Find where the given text appears and provide that cell's center as (x, y) coordinate. 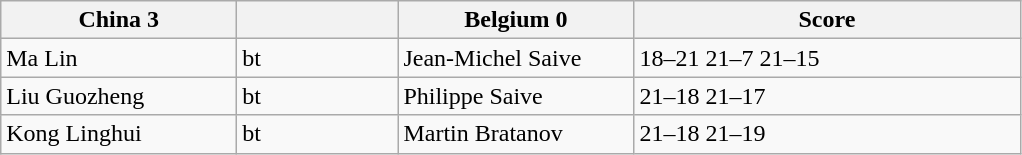
Liu Guozheng (119, 96)
China 3 (119, 20)
18–21 21–7 21–15 (827, 58)
Jean-Michel Saive (516, 58)
Score (827, 20)
21–18 21–19 (827, 134)
21–18 21–17 (827, 96)
Martin Bratanov (516, 134)
Ma Lin (119, 58)
Philippe Saive (516, 96)
Belgium 0 (516, 20)
Kong Linghui (119, 134)
